Output the (x, y) coordinate of the center of the cell containing the given text.  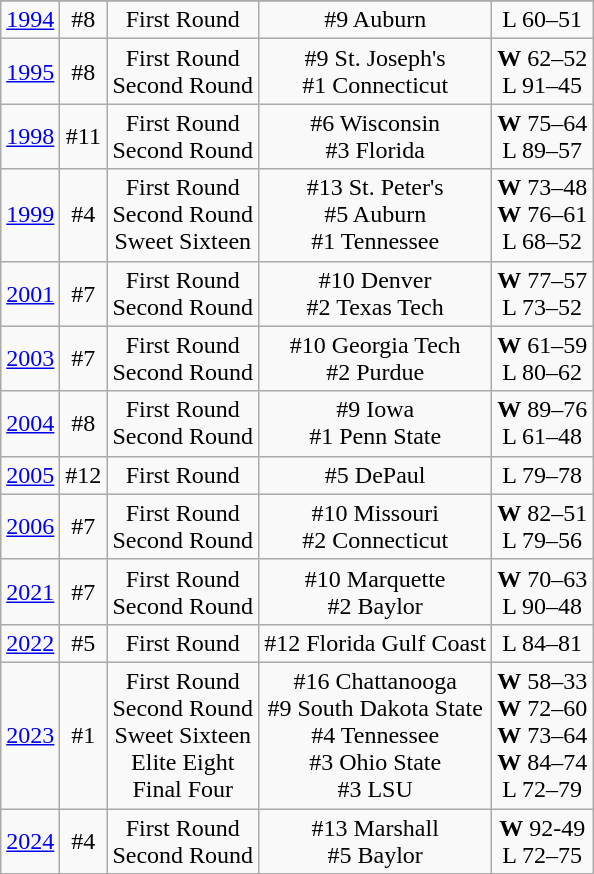
W 70–63L 90–48 (542, 592)
#9 Iowa#1 Penn State (376, 424)
#1 (84, 735)
#11 (84, 136)
#12 (84, 475)
1995 (30, 72)
W 82–51L 79–56 (542, 526)
L 84–81 (542, 643)
1998 (30, 136)
W 77–57L 73–52 (542, 294)
2021 (30, 592)
2001 (30, 294)
W 73–48W 76–61L 68–52 (542, 215)
2003 (30, 358)
First RoundSecond RoundSweet Sixteen (183, 215)
#13 Marshall#5 Baylor (376, 840)
#13 St. Peter's#5 Auburn#1 Tennessee (376, 215)
W 62–52L 91–45 (542, 72)
#5 (84, 643)
#9 St. Joseph's#1 Connecticut (376, 72)
2024 (30, 840)
2006 (30, 526)
L 60–51 (542, 20)
L 79–78 (542, 475)
2005 (30, 475)
#6 Wisconsin#3 Florida (376, 136)
1999 (30, 215)
#10 Georgia Tech#2 Purdue (376, 358)
#16 Chattanooga#9 South Dakota State#4 Tennessee#3 Ohio State#3 LSU (376, 735)
#12 Florida Gulf Coast (376, 643)
First RoundSecond RoundSweet SixteenElite EightFinal Four (183, 735)
#10 Marquette #2 Baylor (376, 592)
W 58–33W 72–60W 73–64W 84–74L 72–79 (542, 735)
W 61–59L 80–62 (542, 358)
2004 (30, 424)
2022 (30, 643)
#10 Denver#2 Texas Tech (376, 294)
#5 DePaul (376, 475)
2023 (30, 735)
1994 (30, 20)
#9 Auburn (376, 20)
W 89–76L 61–48 (542, 424)
#10 Missouri#2 Connecticut (376, 526)
W 75–64L 89–57 (542, 136)
W 92-49 L 72–75 (542, 840)
